Detect which cell encompasses the target text, then output its (x, y) center coordinate. 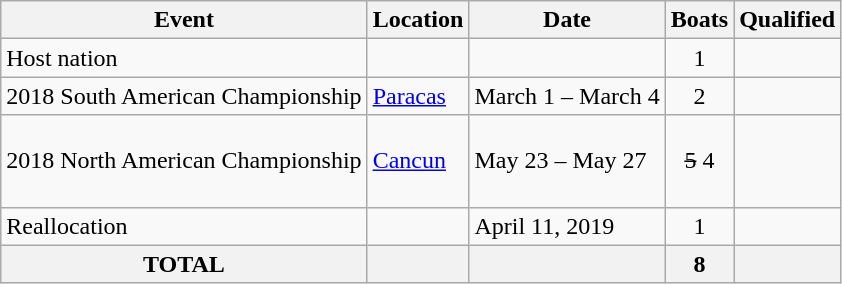
May 23 – May 27 (567, 161)
Date (567, 20)
April 11, 2019 (567, 226)
Location (418, 20)
Reallocation (184, 226)
2 (699, 96)
2018 South American Championship (184, 96)
8 (699, 264)
Cancun (418, 161)
Event (184, 20)
TOTAL (184, 264)
Paracas (418, 96)
March 1 – March 4 (567, 96)
5 4 (699, 161)
2018 North American Championship (184, 161)
Host nation (184, 58)
Qualified (788, 20)
Boats (699, 20)
